Return the [X, Y] coordinate for the center point of the cell that contains the specified text.  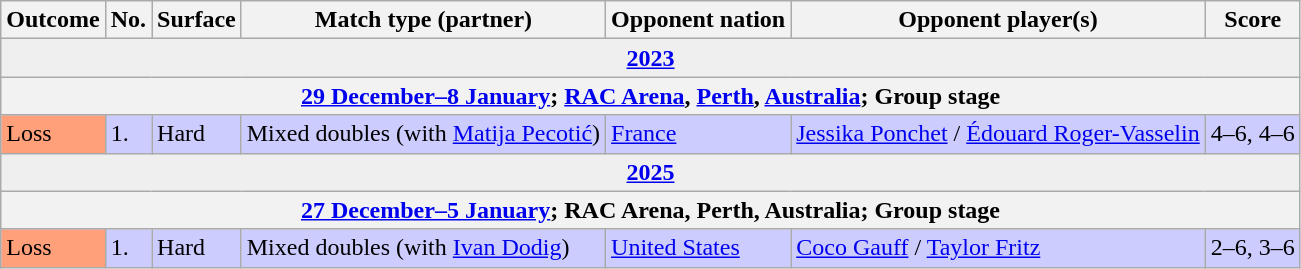
Mixed doubles (with Matija Pecotić) [423, 134]
No. [128, 20]
Jessika Ponchet / Édouard Roger-Vasselin [998, 134]
Score [1252, 20]
27 December–5 January; RAC Arena, Perth, Australia; Group stage [651, 210]
Opponent player(s) [998, 20]
Surface [197, 20]
2025 [651, 172]
2–6, 3–6 [1252, 248]
4–6, 4–6 [1252, 134]
Match type (partner) [423, 20]
29 December–8 January; RAC Arena, Perth, Australia; Group stage [651, 96]
France [698, 134]
Coco Gauff / Taylor Fritz [998, 248]
United States [698, 248]
Opponent nation [698, 20]
2023 [651, 58]
Outcome [53, 20]
Mixed doubles (with Ivan Dodig) [423, 248]
